From the cell containing the given text, extract its center point as [x, y] coordinate. 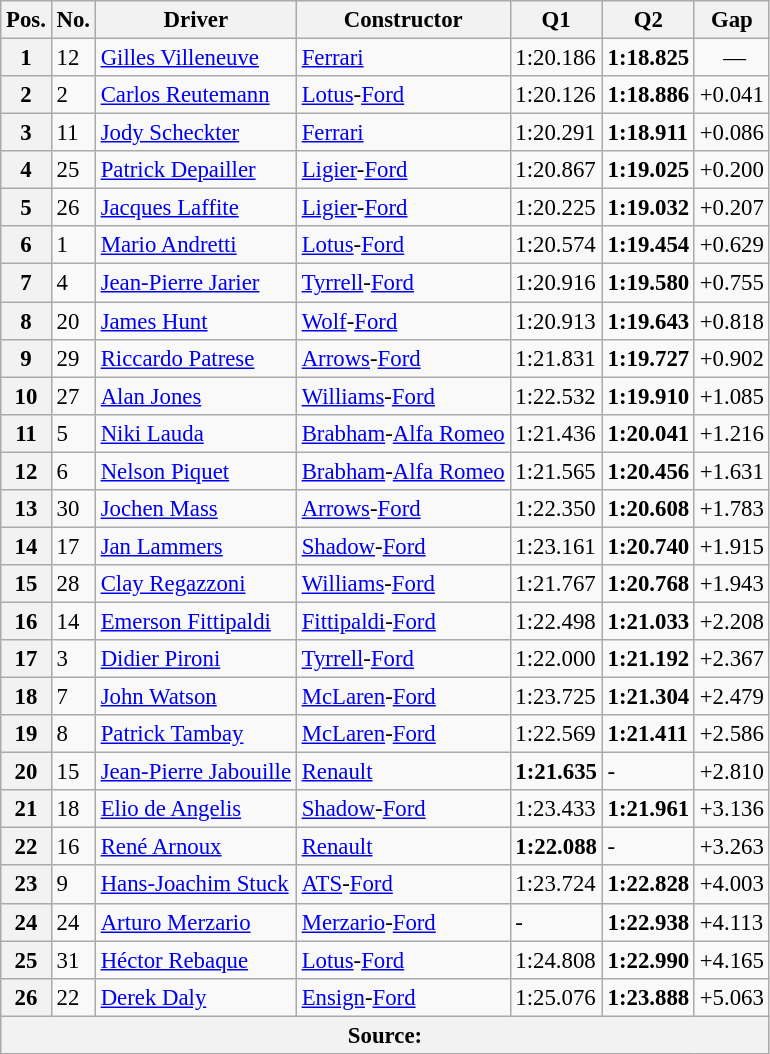
1:19.454 [648, 245]
29 [73, 358]
1:18.886 [648, 95]
+0.629 [732, 245]
1:22.532 [556, 396]
+3.263 [732, 847]
+0.200 [732, 170]
Didier Pironi [196, 659]
Clay Regazzoni [196, 584]
1:21.767 [556, 584]
+2.208 [732, 621]
1:20.608 [648, 509]
+0.086 [732, 133]
Pos. [26, 20]
Derek Daly [196, 997]
1:19.025 [648, 170]
1:21.192 [648, 659]
21 [26, 809]
Wolf-Ford [403, 321]
1:20.574 [556, 245]
Jody Scheckter [196, 133]
Hans-Joachim Stuck [196, 885]
Ensign-Ford [403, 997]
1:22.498 [556, 621]
Jochen Mass [196, 509]
+0.755 [732, 283]
+4.165 [732, 960]
1:22.828 [648, 885]
1:20.186 [556, 58]
+1.783 [732, 509]
+2.586 [732, 734]
Fittipaldi-Ford [403, 621]
1:20.126 [556, 95]
ATS-Ford [403, 885]
1:19.910 [648, 396]
+0.207 [732, 208]
Mario Andretti [196, 245]
+3.136 [732, 809]
1:20.768 [648, 584]
No. [73, 20]
Niki Lauda [196, 433]
1:23.161 [556, 546]
1:21.565 [556, 471]
31 [73, 960]
+1.085 [732, 396]
1:18.825 [648, 58]
1:20.456 [648, 471]
René Arnoux [196, 847]
1:22.350 [556, 509]
1:21.033 [648, 621]
1:23.433 [556, 809]
Gilles Villeneuve [196, 58]
1:20.291 [556, 133]
Constructor [403, 20]
28 [73, 584]
+2.810 [732, 772]
1:19.727 [648, 358]
+4.113 [732, 922]
Héctor Rebaque [196, 960]
+0.902 [732, 358]
Source: [385, 1035]
Merzario-Ford [403, 922]
Patrick Tambay [196, 734]
Riccardo Patrese [196, 358]
1:22.569 [556, 734]
10 [26, 396]
1:20.913 [556, 321]
13 [26, 509]
1:20.740 [648, 546]
Q1 [556, 20]
+0.818 [732, 321]
John Watson [196, 697]
1:21.411 [648, 734]
30 [73, 509]
Emerson Fittipaldi [196, 621]
19 [26, 734]
1:19.643 [648, 321]
+2.367 [732, 659]
27 [73, 396]
1:24.808 [556, 960]
Patrick Depailler [196, 170]
1:21.961 [648, 809]
Carlos Reutemann [196, 95]
Jean-Pierre Jarier [196, 283]
1:22.000 [556, 659]
Q2 [648, 20]
1:21.635 [556, 772]
1:21.831 [556, 358]
1:19.032 [648, 208]
+0.041 [732, 95]
1:19.580 [648, 283]
Arturo Merzario [196, 922]
1:21.304 [648, 697]
1:22.938 [648, 922]
James Hunt [196, 321]
Nelson Piquet [196, 471]
+1.943 [732, 584]
Driver [196, 20]
Gap [732, 20]
— [732, 58]
Jacques Laffite [196, 208]
+5.063 [732, 997]
1:23.725 [556, 697]
+1.216 [732, 433]
1:23.724 [556, 885]
1:20.225 [556, 208]
Jan Lammers [196, 546]
Alan Jones [196, 396]
1:25.076 [556, 997]
1:23.888 [648, 997]
1:18.911 [648, 133]
1:20.041 [648, 433]
+2.479 [732, 697]
+1.915 [732, 546]
23 [26, 885]
Jean-Pierre Jabouille [196, 772]
1:22.990 [648, 960]
1:22.088 [556, 847]
1:20.916 [556, 283]
Elio de Angelis [196, 809]
1:21.436 [556, 433]
1:20.867 [556, 170]
+4.003 [732, 885]
+1.631 [732, 471]
